Find where the given text appears and provide that cell's center as [x, y] coordinate. 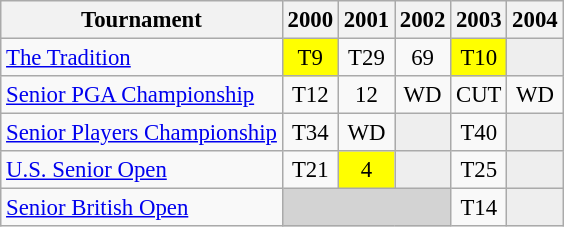
69 [422, 58]
T12 [310, 95]
12 [366, 95]
Senior Players Championship [142, 133]
The Tradition [142, 58]
Tournament [142, 20]
2003 [479, 20]
T25 [479, 170]
2000 [310, 20]
T29 [366, 58]
T9 [310, 58]
4 [366, 170]
T40 [479, 133]
T34 [310, 133]
2004 [535, 20]
2002 [422, 20]
U.S. Senior Open [142, 170]
Senior PGA Championship [142, 95]
2001 [366, 20]
CUT [479, 95]
T14 [479, 208]
T10 [479, 58]
T21 [310, 170]
Senior British Open [142, 208]
